Scan for the cell matching the given text and deliver its [x, y] coordinate at center. 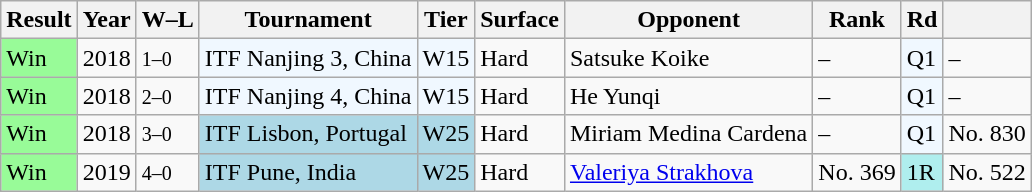
W–L [168, 20]
Opponent [688, 20]
ITF Nanjing 4, China [308, 96]
Rank [857, 20]
3–0 [168, 134]
ITF Lisbon, Portugal [308, 134]
Tier [446, 20]
Satsuke Koike [688, 58]
Surface [520, 20]
1R [922, 172]
Year [106, 20]
Tournament [308, 20]
2019 [106, 172]
No. 830 [987, 134]
1–0 [168, 58]
ITF Nanjing 3, China [308, 58]
Result [39, 20]
ITF Pune, India [308, 172]
Miriam Medina Cardena [688, 134]
No. 369 [857, 172]
He Yunqi [688, 96]
Rd [922, 20]
4–0 [168, 172]
No. 522 [987, 172]
Valeriya Strakhova [688, 172]
2–0 [168, 96]
